Return the (x, y) coordinate for the center point of the cell that contains the specified text.  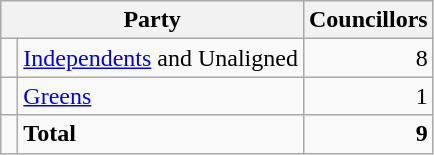
Independents and Unaligned (161, 58)
8 (368, 58)
9 (368, 134)
Party (152, 20)
Councillors (368, 20)
1 (368, 96)
Greens (161, 96)
Total (161, 134)
